Identify which cell holds the provided text, then report its (X, Y) central coordinate. 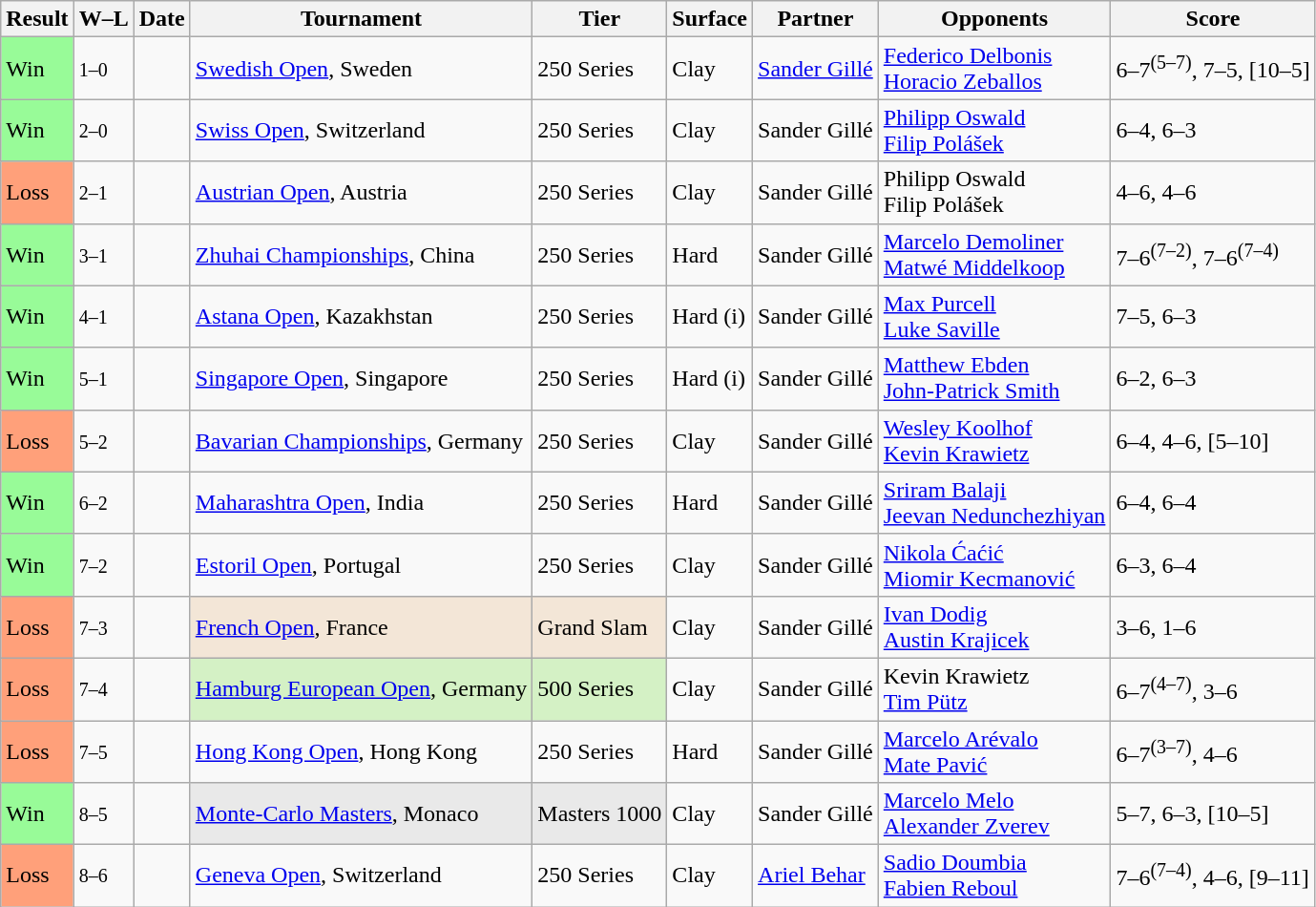
Tier (599, 19)
7–6(7–4), 4–6, [9–11] (1213, 876)
W–L (103, 19)
Ivan Dodig Austin Krajicek (994, 626)
Opponents (994, 19)
Swedish Open, Sweden (361, 69)
6–4, 4–6, [5–10] (1213, 441)
4–6, 4–6 (1213, 193)
Swiss Open, Switzerland (361, 130)
Matthew Ebden John-Patrick Smith (994, 378)
Date (162, 19)
7–5, 6–3 (1213, 317)
5–7, 6–3, [10–5] (1213, 813)
7–5 (103, 750)
3–6, 1–6 (1213, 626)
6–4, 6–3 (1213, 130)
500 Series (599, 689)
6–4, 6–4 (1213, 502)
Partner (816, 19)
Result (37, 19)
Score (1213, 19)
Singapore Open, Singapore (361, 378)
2–0 (103, 130)
Astana Open, Kazakhstan (361, 317)
3–1 (103, 254)
7–6(7–2), 7–6(7–4) (1213, 254)
5–2 (103, 441)
6–7(4–7), 3–6 (1213, 689)
Monte-Carlo Masters, Monaco (361, 813)
Ariel Behar (816, 876)
6–2 (103, 502)
Hong Kong Open, Hong Kong (361, 750)
5–1 (103, 378)
7–2 (103, 565)
Estoril Open, Portugal (361, 565)
4–1 (103, 317)
Zhuhai Championships, China (361, 254)
Geneva Open, Switzerland (361, 876)
6–7(5–7), 7–5, [10–5] (1213, 69)
Masters 1000 (599, 813)
6–7(3–7), 4–6 (1213, 750)
2–1 (103, 193)
Bavarian Championships, Germany (361, 441)
Federico Delbonis Horacio Zeballos (994, 69)
Wesley Koolhof Kevin Krawietz (994, 441)
Sriram Balaji Jeevan Nedunchezhiyan (994, 502)
6–2, 6–3 (1213, 378)
6–3, 6–4 (1213, 565)
Max Purcell Luke Saville (994, 317)
Maharashtra Open, India (361, 502)
Grand Slam (599, 626)
7–4 (103, 689)
Sadio Doumbia Fabien Reboul (994, 876)
Marcelo Melo Alexander Zverev (994, 813)
7–3 (103, 626)
Nikola Ćaćić Miomir Kecmanović (994, 565)
French Open, France (361, 626)
Surface (710, 19)
8–5 (103, 813)
Kevin Krawietz Tim Pütz (994, 689)
1–0 (103, 69)
8–6 (103, 876)
Marcelo Demoliner Matwé Middelkoop (994, 254)
Tournament (361, 19)
Austrian Open, Austria (361, 193)
Marcelo Arévalo Mate Pavić (994, 750)
Hamburg European Open, Germany (361, 689)
